Return the (X, Y) coordinate for the center point of the cell that contains the specified text.  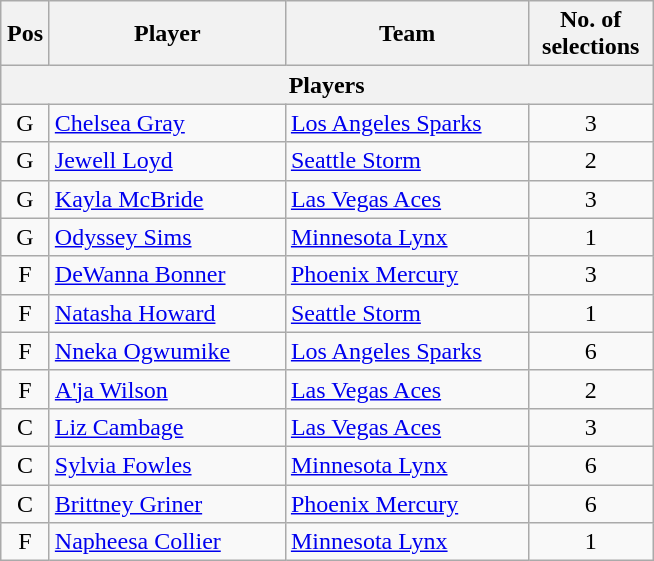
Liz Cambage (167, 427)
Brittney Griner (167, 503)
Chelsea Gray (167, 123)
A'ja Wilson (167, 389)
Nneka Ogwumike (167, 351)
Players (327, 85)
Sylvia Fowles (167, 465)
Player (167, 34)
Natasha Howard (167, 313)
No. of selections (591, 34)
Napheesa Collier (167, 542)
Jewell Loyd (167, 161)
DeWanna Bonner (167, 275)
Odyssey Sims (167, 237)
Team (407, 34)
Pos (26, 34)
Kayla McBride (167, 199)
